Return [x, y] of the center of cell containing provided text 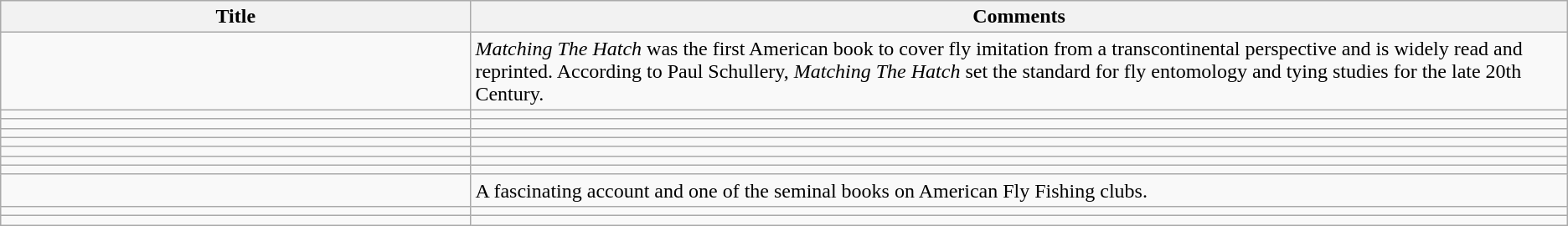
Title [236, 17]
Comments [1019, 17]
A fascinating account and one of the seminal books on American Fly Fishing clubs. [1019, 190]
